Output the [x, y] coordinate of the center of the cell containing the given text.  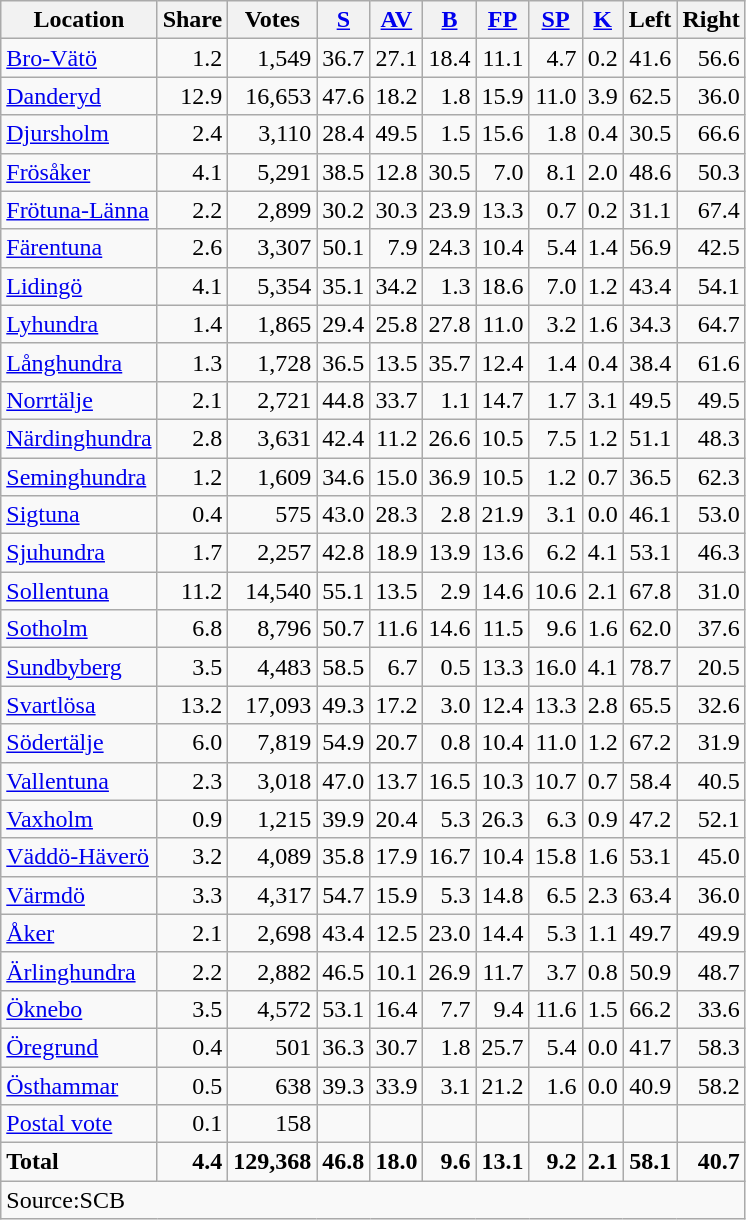
58.4 [650, 781]
Share [192, 20]
33.9 [396, 1085]
575 [272, 515]
Sigtuna [79, 515]
3.0 [450, 705]
Sollentuna [79, 591]
Södertälje [79, 743]
AV [396, 20]
4.4 [192, 1162]
23.9 [450, 210]
Östhammar [79, 1085]
21.2 [502, 1085]
Sundbyberg [79, 667]
47.0 [344, 781]
45.0 [711, 857]
17.9 [396, 857]
25.8 [396, 324]
24.3 [450, 248]
14.4 [502, 933]
9.4 [502, 1009]
18.6 [502, 286]
16.4 [396, 1009]
44.8 [344, 400]
30.7 [396, 1047]
62.5 [650, 96]
34.6 [344, 477]
Öknebo [79, 1009]
Ärlinghundra [79, 971]
47.6 [344, 96]
11.5 [502, 629]
42.8 [344, 553]
Frösåker [79, 172]
3,110 [272, 134]
S [344, 20]
26.6 [450, 438]
39.3 [344, 1085]
13.9 [450, 553]
Vallentuna [79, 781]
Väddö-Häverö [79, 857]
4,572 [272, 1009]
638 [272, 1085]
5,354 [272, 286]
31.9 [711, 743]
67.4 [711, 210]
62.0 [650, 629]
39.9 [344, 819]
49.9 [711, 933]
Djursholm [79, 134]
46.3 [711, 553]
17.2 [396, 705]
27.1 [396, 58]
28.3 [396, 515]
18.0 [396, 1162]
56.9 [650, 248]
8,796 [272, 629]
12.5 [396, 933]
26.9 [450, 971]
42.4 [344, 438]
2.6 [192, 248]
36.3 [344, 1047]
54.7 [344, 895]
2.9 [450, 591]
12.8 [396, 172]
1,609 [272, 477]
67.8 [650, 591]
Source:SCB [374, 1200]
58.1 [650, 1162]
41.6 [650, 58]
3,631 [272, 438]
3,018 [272, 781]
6.2 [556, 553]
Right [711, 20]
38.4 [650, 362]
78.7 [650, 667]
29.4 [344, 324]
0.1 [192, 1124]
50.9 [650, 971]
3.7 [556, 971]
33.6 [711, 1009]
66.2 [650, 1009]
Sjuhundra [79, 553]
Seminghundra [79, 477]
4,089 [272, 857]
K [602, 20]
Left [650, 20]
30.3 [396, 210]
53.0 [711, 515]
158 [272, 1124]
2,257 [272, 553]
58.5 [344, 667]
35.8 [344, 857]
20.4 [396, 819]
10.3 [502, 781]
48.6 [650, 172]
B [450, 20]
37.6 [711, 629]
12.9 [192, 96]
2,698 [272, 933]
66.6 [711, 134]
18.4 [450, 58]
58.3 [711, 1047]
Åker [79, 933]
2,721 [272, 400]
Lidingö [79, 286]
7,819 [272, 743]
Vaxholm [79, 819]
15.0 [396, 477]
FP [502, 20]
48.7 [711, 971]
129,368 [272, 1162]
Närdinghundra [79, 438]
Frötuna-Länna [79, 210]
14.7 [502, 400]
21.9 [502, 515]
Norrtälje [79, 400]
50.1 [344, 248]
Total [79, 1162]
40.5 [711, 781]
58.2 [711, 1085]
36.7 [344, 58]
Öregrund [79, 1047]
6.3 [556, 819]
13.1 [502, 1162]
7.5 [556, 438]
46.8 [344, 1162]
28.4 [344, 134]
2,899 [272, 210]
11.1 [502, 58]
34.3 [650, 324]
54.1 [711, 286]
SP [556, 20]
10.7 [556, 781]
1,549 [272, 58]
31.0 [711, 591]
56.6 [711, 58]
5,291 [272, 172]
Färentuna [79, 248]
18.2 [396, 96]
3.3 [192, 895]
Postal vote [79, 1124]
49.3 [344, 705]
Location [79, 20]
36.9 [450, 477]
30.2 [344, 210]
38.5 [344, 172]
6.7 [396, 667]
Sotholm [79, 629]
55.1 [344, 591]
40.9 [650, 1085]
32.6 [711, 705]
8.1 [556, 172]
15.6 [502, 134]
2.4 [192, 134]
13.2 [192, 705]
33.7 [396, 400]
13.6 [502, 553]
64.7 [711, 324]
65.5 [650, 705]
14,540 [272, 591]
46.5 [344, 971]
20.5 [711, 667]
50.3 [711, 172]
11.7 [502, 971]
15.8 [556, 857]
Svartlösa [79, 705]
40.7 [711, 1162]
43.0 [344, 515]
2.0 [602, 172]
54.9 [344, 743]
25.7 [502, 1047]
501 [272, 1047]
16.0 [556, 667]
31.1 [650, 210]
20.7 [396, 743]
1,728 [272, 362]
16.5 [450, 781]
Votes [272, 20]
35.7 [450, 362]
61.6 [711, 362]
23.0 [450, 933]
2,882 [272, 971]
63.4 [650, 895]
49.7 [650, 933]
42.5 [711, 248]
4.7 [556, 58]
27.8 [450, 324]
7.7 [450, 1009]
4,317 [272, 895]
10.6 [556, 591]
16.7 [450, 857]
9.2 [556, 1162]
50.7 [344, 629]
3,307 [272, 248]
6.0 [192, 743]
4,483 [272, 667]
10.1 [396, 971]
35.1 [344, 286]
48.3 [711, 438]
Bro-Vätö [79, 58]
34.2 [396, 286]
Värmdö [79, 895]
Långhundra [79, 362]
62.3 [711, 477]
6.8 [192, 629]
47.2 [650, 819]
14.8 [502, 895]
18.9 [396, 553]
46.1 [650, 515]
Lyhundra [79, 324]
1,865 [272, 324]
3.9 [602, 96]
6.5 [556, 895]
7.9 [396, 248]
41.7 [650, 1047]
51.1 [650, 438]
67.2 [650, 743]
Danderyd [79, 96]
16,653 [272, 96]
26.3 [502, 819]
13.7 [396, 781]
1,215 [272, 819]
52.1 [711, 819]
17,093 [272, 705]
